Determine the [X, Y] coordinate at the center of the cell enclosing the given text.  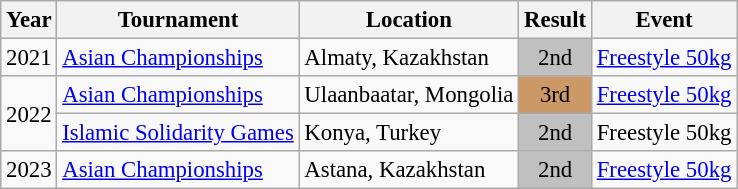
Year [29, 20]
3rd [556, 95]
2022 [29, 114]
Location [409, 20]
Almaty, Kazakhstan [409, 58]
Result [556, 20]
Ulaanbaatar, Mongolia [409, 95]
Event [664, 20]
Tournament [178, 20]
2021 [29, 58]
Islamic Solidarity Games [178, 133]
2023 [29, 170]
Konya, Turkey [409, 133]
Astana, Kazakhstan [409, 170]
